Find where the given text appears and provide that cell's center as [x, y] coordinate. 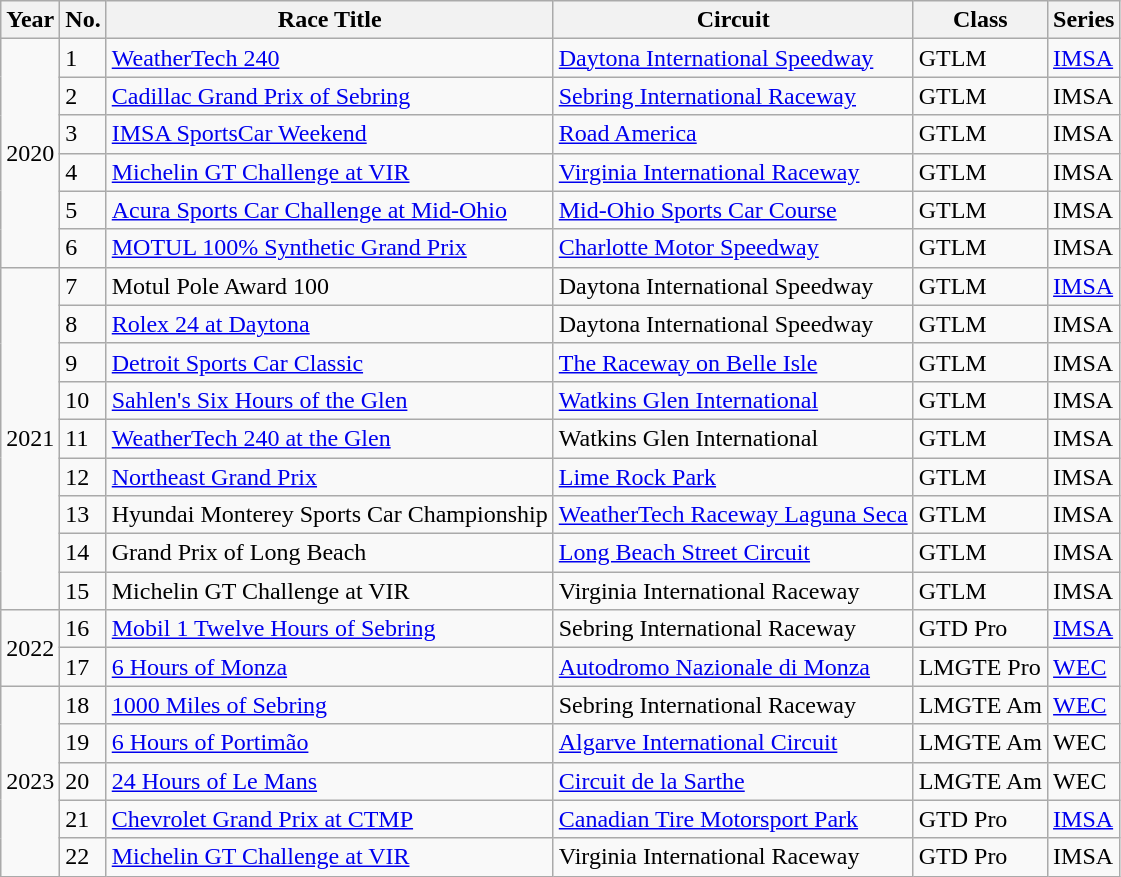
6 Hours of Monza [330, 667]
Hyundai Monterey Sports Car Championship [330, 515]
Autodromo Nazionale di Monza [733, 667]
Acura Sports Car Challenge at Mid-Ohio [330, 210]
WeatherTech 240 [330, 58]
No. [83, 20]
10 [83, 400]
Detroit Sports Car Classic [330, 362]
WeatherTech Raceway Laguna Seca [733, 515]
Mobil 1 Twelve Hours of Sebring [330, 629]
Year [30, 20]
Sahlen's Six Hours of the Glen [330, 400]
24 Hours of Le Mans [330, 781]
5 [83, 210]
1 [83, 58]
Rolex 24 at Daytona [330, 324]
LMGTE Pro [980, 667]
22 [83, 857]
7 [83, 286]
Class [980, 20]
Mid-Ohio Sports Car Course [733, 210]
Chevrolet Grand Prix at CTMP [330, 819]
Long Beach Street Circuit [733, 553]
14 [83, 553]
Algarve International Circuit [733, 743]
2023 [30, 781]
Cadillac Grand Prix of Sebring [330, 96]
15 [83, 591]
Canadian Tire Motorsport Park [733, 819]
Northeast Grand Prix [330, 477]
21 [83, 819]
13 [83, 515]
Road America [733, 134]
8 [83, 324]
Lime Rock Park [733, 477]
17 [83, 667]
18 [83, 705]
6 [83, 248]
Grand Prix of Long Beach [330, 553]
IMSA SportsCar Weekend [330, 134]
1000 Miles of Sebring [330, 705]
The Raceway on Belle Isle [733, 362]
2022 [30, 648]
WeatherTech 240 at the Glen [330, 438]
4 [83, 172]
6 Hours of Portimão [330, 743]
11 [83, 438]
Series [1084, 20]
3 [83, 134]
Motul Pole Award 100 [330, 286]
12 [83, 477]
2021 [30, 438]
20 [83, 781]
9 [83, 362]
Circuit de la Sarthe [733, 781]
Race Title [330, 20]
2 [83, 96]
MOTUL 100% Synthetic Grand Prix [330, 248]
Circuit [733, 20]
Charlotte Motor Speedway [733, 248]
2020 [30, 153]
19 [83, 743]
16 [83, 629]
